Extract the (x, y) coordinate from the center of the cell holding the provided text.  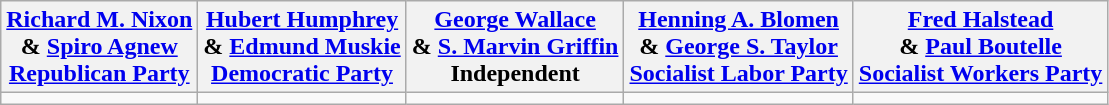
Fred Halstead & Paul BoutelleSocialist Workers Party (980, 47)
George Wallace & S. Marvin GriffinIndependent (515, 47)
Hubert Humphrey & Edmund MuskieDemocratic Party (302, 47)
Henning A. Blomen & George S. TaylorSocialist Labor Party (738, 47)
Richard M. Nixon & Spiro AgnewRepublican Party (100, 47)
